Scan for the cell matching the given text and deliver its [X, Y] coordinate at center. 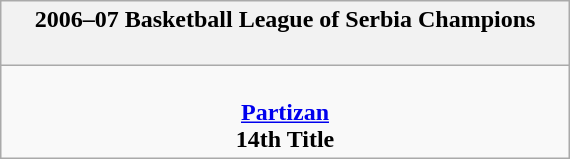
Partizan14th Title [284, 112]
2006–07 Basketball League of Serbia Champions [284, 34]
